Return [X, Y] of the center of cell containing provided text 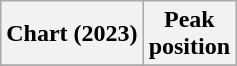
Chart (2023) [72, 34]
Peakposition [189, 34]
